Find where the given text appears and provide that cell's center as (x, y) coordinate. 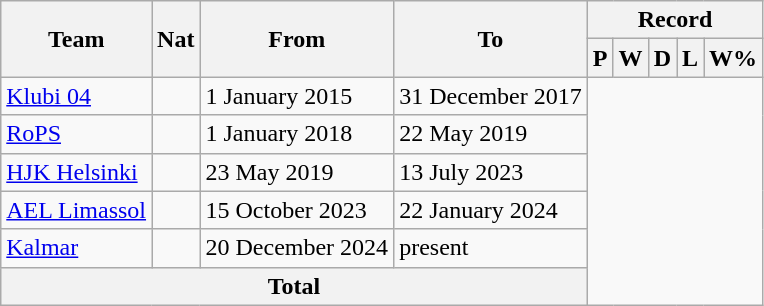
W (630, 58)
Klubi 04 (76, 96)
20 December 2024 (297, 248)
HJK Helsinki (76, 172)
22 May 2019 (491, 134)
1 January 2018 (297, 134)
present (491, 248)
Kalmar (76, 248)
Record (674, 20)
22 January 2024 (491, 210)
13 July 2023 (491, 172)
31 December 2017 (491, 96)
From (297, 39)
Total (294, 286)
L (690, 58)
To (491, 39)
W% (734, 58)
AEL Limassol (76, 210)
RoPS (76, 134)
D (662, 58)
P (600, 58)
Team (76, 39)
23 May 2019 (297, 172)
Nat (176, 39)
1 January 2015 (297, 96)
15 October 2023 (297, 210)
